Determine the [X, Y] coordinate at the center of the cell enclosing the given text.  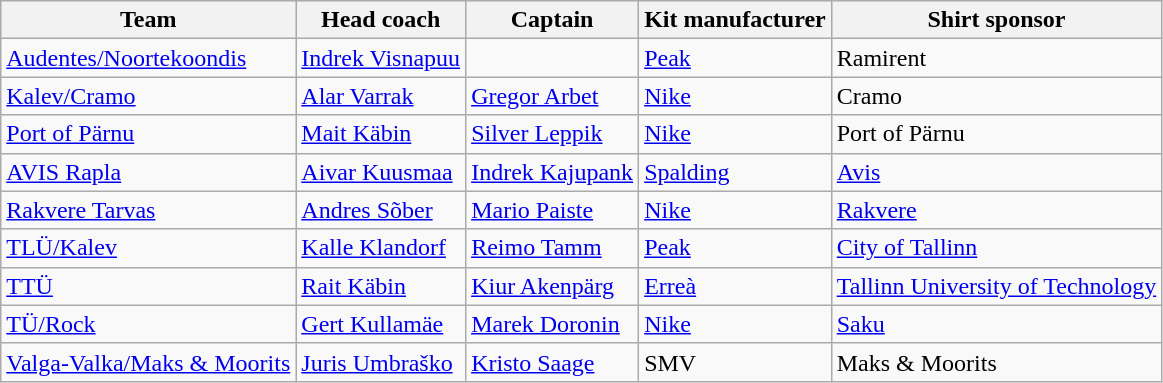
Gregor Arbet [552, 96]
Valga-Valka/Maks & Moorits [148, 362]
TÜ/Rock [148, 324]
Reimo Tamm [552, 248]
Kalev/Cramo [148, 96]
Team [148, 20]
Marek Doronin [552, 324]
AVIS Rapla [148, 172]
Andres Sõber [381, 210]
TTÜ [148, 286]
Kit manufacturer [736, 20]
Tallinn University of Technology [996, 286]
Kristo Saage [552, 362]
Audentes/Noortekoondis [148, 58]
Spalding [736, 172]
City of Tallinn [996, 248]
SMV [736, 362]
TLÜ/Kalev [148, 248]
Ramirent [996, 58]
Mario Paiste [552, 210]
Cramo [996, 96]
Alar Varrak [381, 96]
Kalle Klandorf [381, 248]
Rait Käbin [381, 286]
Head coach [381, 20]
Maks & Moorits [996, 362]
Avis [996, 172]
Aivar Kuusmaa [381, 172]
Captain [552, 20]
Erreà [736, 286]
Indrek Kajupank [552, 172]
Kiur Akenpärg [552, 286]
Gert Kullamäe [381, 324]
Shirt sponsor [996, 20]
Mait Käbin [381, 134]
Rakvere Tarvas [148, 210]
Indrek Visnapuu [381, 58]
Saku [996, 324]
Silver Leppik [552, 134]
Rakvere [996, 210]
Juris Umbraško [381, 362]
